Return (x, y) of the center of cell containing provided text 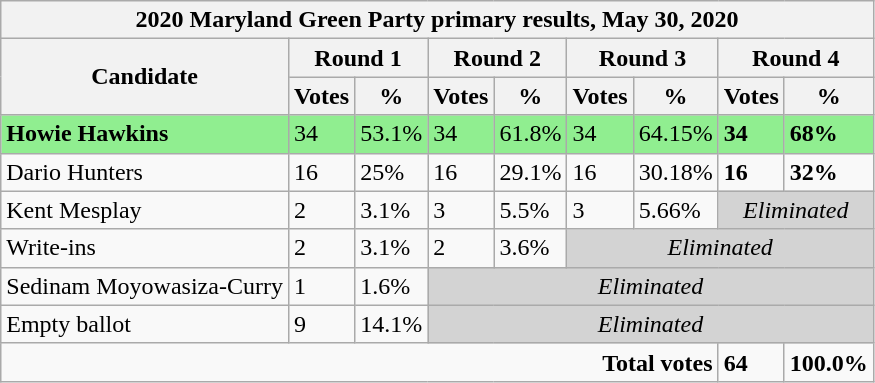
5.5% (530, 210)
Howie Hawkins (145, 134)
2020 Maryland Green Party primary results, May 30, 2020 (438, 20)
1 (321, 286)
Empty ballot (145, 324)
29.1% (530, 172)
3.6% (530, 248)
64 (751, 362)
32% (828, 172)
Candidate (145, 77)
68% (828, 134)
5.66% (676, 210)
64.15% (676, 134)
Round 4 (796, 58)
30.18% (676, 172)
Write-ins (145, 248)
Total votes (360, 362)
Round 2 (498, 58)
Sedinam Moyowasiza-Curry (145, 286)
25% (392, 172)
1.6% (392, 286)
Kent Mesplay (145, 210)
100.0% (828, 362)
Dario Hunters (145, 172)
9 (321, 324)
Round 1 (358, 58)
61.8% (530, 134)
14.1% (392, 324)
53.1% (392, 134)
Round 3 (642, 58)
